Search for the cell housing the specified text and yield its [x, y] center coordinate. 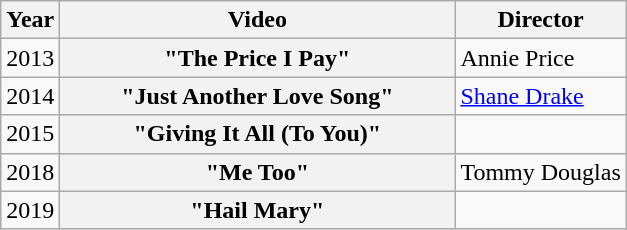
"The Price I Pay" [258, 58]
Year [30, 20]
2019 [30, 210]
Director [540, 20]
Annie Price [540, 58]
2015 [30, 134]
"Hail Mary" [258, 210]
Shane Drake [540, 96]
2013 [30, 58]
Tommy Douglas [540, 172]
2014 [30, 96]
"Giving It All (To You)" [258, 134]
"Me Too" [258, 172]
Video [258, 20]
2018 [30, 172]
"Just Another Love Song" [258, 96]
